Search for the cell housing the specified text and yield its (X, Y) center coordinate. 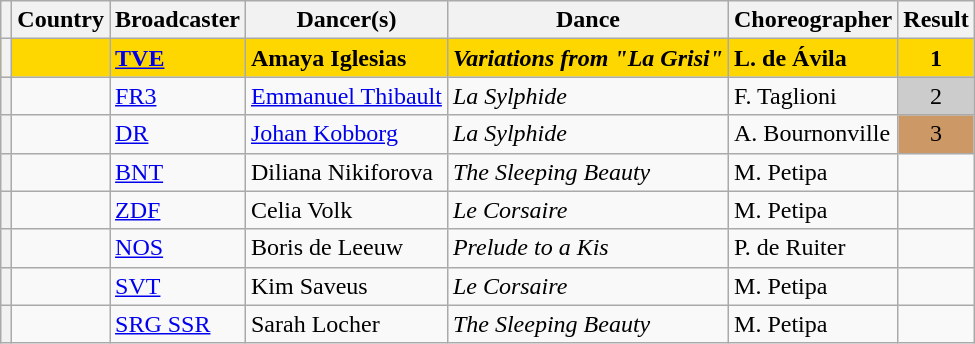
Emmanuel Thibault (346, 96)
Dance (588, 20)
Dancer(s) (346, 20)
P. de Ruiter (814, 248)
Johan Kobborg (346, 134)
BNT (178, 172)
SVT (178, 286)
1 (936, 58)
Kim Saveus (346, 286)
FR3 (178, 96)
Boris de Leeuw (346, 248)
Choreographer (814, 20)
NOS (178, 248)
Celia Volk (346, 210)
3 (936, 134)
L. de Ávila (814, 58)
F. Taglioni (814, 96)
Amaya Iglesias (346, 58)
2 (936, 96)
SRG SSR (178, 324)
Result (936, 20)
A. Bournonville (814, 134)
TVE (178, 58)
Prelude to a Kis (588, 248)
Variations from "La Grisi" (588, 58)
Country (61, 20)
Sarah Locher (346, 324)
ZDF (178, 210)
Broadcaster (178, 20)
Diliana Nikiforova (346, 172)
DR (178, 134)
